Output the (X, Y) coordinate of the center of the cell containing the given text.  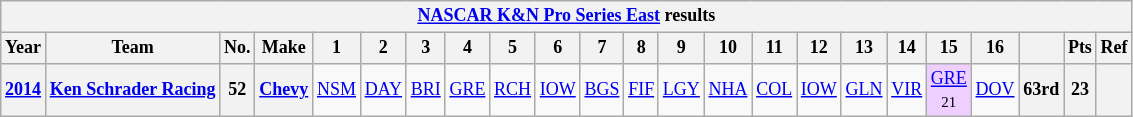
4 (468, 48)
NSM (337, 90)
LGY (681, 90)
RCH (513, 90)
NASCAR K&N Pro Series East results (566, 16)
DOV (995, 90)
GRE (468, 90)
63rd (1042, 90)
GLN (864, 90)
COL (774, 90)
Team (132, 48)
23 (1080, 90)
14 (907, 48)
2014 (24, 90)
11 (774, 48)
5 (513, 48)
10 (728, 48)
BRI (426, 90)
9 (681, 48)
FIF (642, 90)
7 (602, 48)
2 (383, 48)
Ken Schrader Racing (132, 90)
16 (995, 48)
Chevy (284, 90)
Pts (1080, 48)
GRE21 (950, 90)
3 (426, 48)
BGS (602, 90)
8 (642, 48)
52 (238, 90)
No. (238, 48)
DAY (383, 90)
12 (818, 48)
Ref (1114, 48)
VIR (907, 90)
Year (24, 48)
Make (284, 48)
15 (950, 48)
NHA (728, 90)
1 (337, 48)
6 (558, 48)
13 (864, 48)
